Output the [x, y] coordinate of the center of the cell containing the given text.  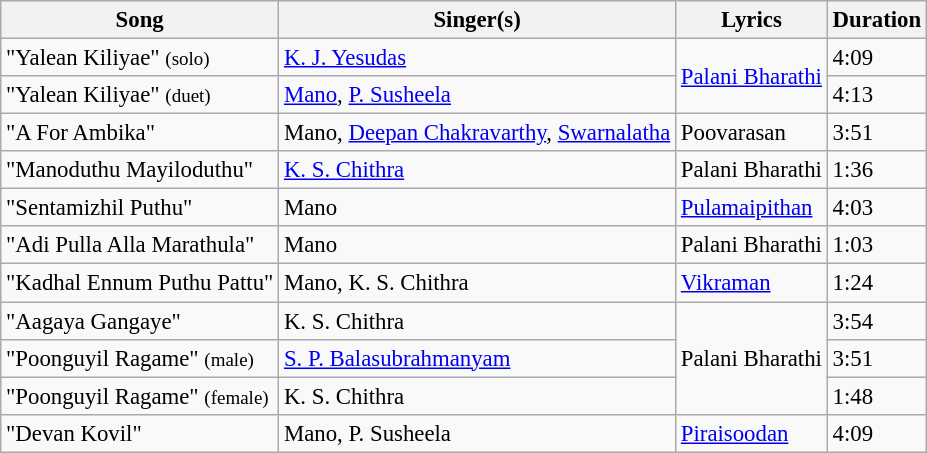
Piraisoodan [752, 433]
3:54 [876, 321]
"Kadhal Ennum Puthu Pattu" [140, 283]
4:03 [876, 208]
"Poonguyil Ragame" (female) [140, 396]
Vikraman [752, 283]
Mano, Deepan Chakravarthy, Swarnalatha [478, 133]
Duration [876, 20]
Pulamaipithan [752, 208]
Singer(s) [478, 20]
"Manoduthu Mayiloduthu" [140, 170]
Mano, K. S. Chithra [478, 283]
K. J. Yesudas [478, 58]
Lyrics [752, 20]
"Yalean Kiliyae" (solo) [140, 58]
1:48 [876, 396]
"Devan Kovil" [140, 433]
"Adi Pulla Alla Marathula" [140, 245]
"Yalean Kiliyae" (duet) [140, 95]
4:13 [876, 95]
1:03 [876, 245]
S. P. Balasubrahmanyam [478, 358]
1:24 [876, 283]
"Sentamizhil Puthu" [140, 208]
"A For Ambika" [140, 133]
1:36 [876, 170]
"Aagaya Gangaye" [140, 321]
"Poonguyil Ragame" (male) [140, 358]
Song [140, 20]
Poovarasan [752, 133]
